Output the (X, Y) coordinate of the center of the cell containing the given text.  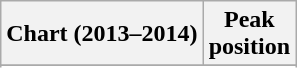
Chart (2013–2014) (102, 34)
Peakposition (249, 34)
